Locate the cell with the specified text and output its (X, Y) center coordinate. 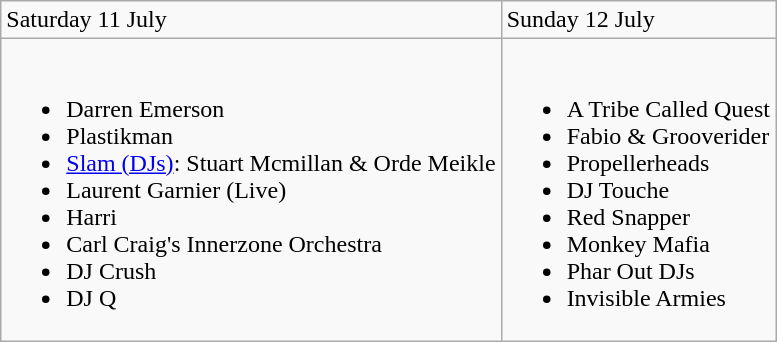
A Tribe Called QuestFabio & GrooveriderPropellerheadsDJ ToucheRed SnapperMonkey MafiaPhar Out DJsInvisible Armies (638, 190)
Darren EmersonPlastikmanSlam (DJs): Stuart Mcmillan & Orde MeikleLaurent Garnier (Live)HarriCarl Craig's Innerzone OrchestraDJ CrushDJ Q (251, 190)
Sunday 12 July (638, 20)
Saturday 11 July (251, 20)
